Determine the [X, Y] coordinate at the center of the cell enclosing the given text.  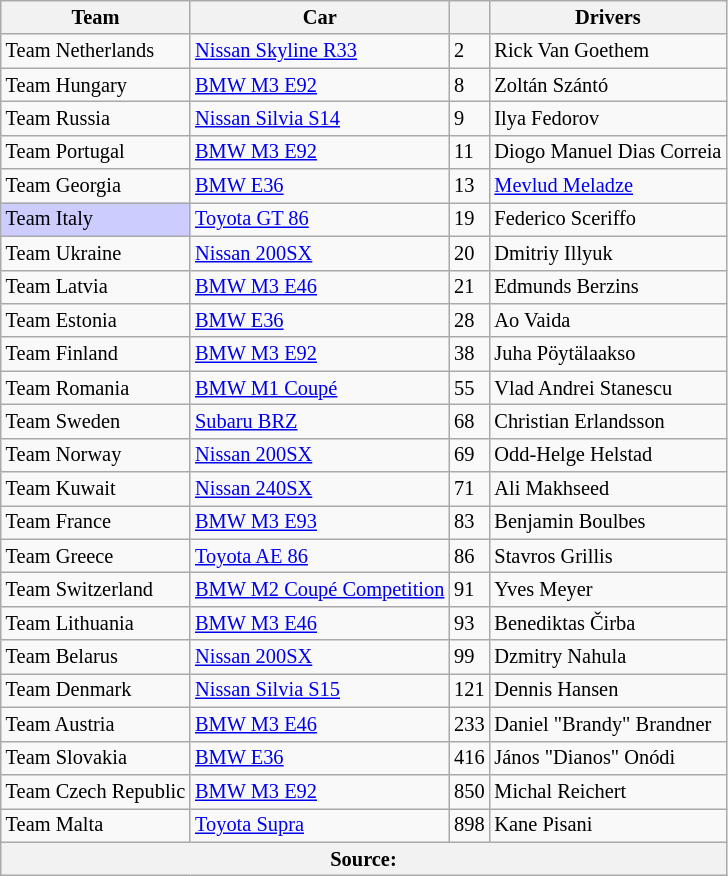
Team Kuwait [96, 489]
Edmunds Berzins [608, 287]
Rick Van Goethem [608, 51]
21 [469, 287]
2 [469, 51]
19 [469, 219]
Odd-Helge Helstad [608, 455]
11 [469, 152]
Daniel "Brandy" Brandner [608, 724]
83 [469, 522]
121 [469, 690]
Nissan Silvia S15 [320, 690]
Benediktas Čirba [608, 623]
233 [469, 724]
Team Czech Republic [96, 791]
Team Latvia [96, 287]
416 [469, 758]
Ilya Fedorov [608, 118]
Zoltán Szántó [608, 85]
Dzmitry Nahula [608, 657]
Ao Vaida [608, 320]
János "Dianos" Onódi [608, 758]
28 [469, 320]
13 [469, 186]
Toyota AE 86 [320, 556]
Nissan Silvia S14 [320, 118]
Benjamin Boulbes [608, 522]
Team Finland [96, 354]
Car [320, 17]
Dennis Hansen [608, 690]
Team [96, 17]
Team Belarus [96, 657]
Team Austria [96, 724]
BMW M3 E93 [320, 522]
Yves Meyer [608, 589]
93 [469, 623]
55 [469, 388]
91 [469, 589]
20 [469, 253]
Mevlud Meladze [608, 186]
69 [469, 455]
Team Malta [96, 825]
99 [469, 657]
Subaru BRZ [320, 421]
Team Lithuania [96, 623]
Nissan Skyline R33 [320, 51]
Diogo Manuel Dias Correia [608, 152]
71 [469, 489]
BMW M2 Coupé Competition [320, 589]
Source: [364, 859]
Team Russia [96, 118]
86 [469, 556]
Vlad Andrei Stanescu [608, 388]
Team Estonia [96, 320]
Team Slovakia [96, 758]
Christian Erlandsson [608, 421]
Juha Pöytälaakso [608, 354]
898 [469, 825]
Team Sweden [96, 421]
Team France [96, 522]
Toyota GT 86 [320, 219]
Dmitriy Illyuk [608, 253]
Team Romania [96, 388]
8 [469, 85]
Team Italy [96, 219]
Michal Reichert [608, 791]
Team Switzerland [96, 589]
Team Denmark [96, 690]
850 [469, 791]
9 [469, 118]
BMW M1 Coupé [320, 388]
Team Netherlands [96, 51]
68 [469, 421]
38 [469, 354]
Stavros Grillis [608, 556]
Drivers [608, 17]
Team Norway [96, 455]
Federico Sceriffo [608, 219]
Team Ukraine [96, 253]
Ali Makhseed [608, 489]
Team Hungary [96, 85]
Team Greece [96, 556]
Team Georgia [96, 186]
Kane Pisani [608, 825]
Team Portugal [96, 152]
Nissan 240SX [320, 489]
Toyota Supra [320, 825]
